Identify which cell holds the provided text, then report its [x, y] central coordinate. 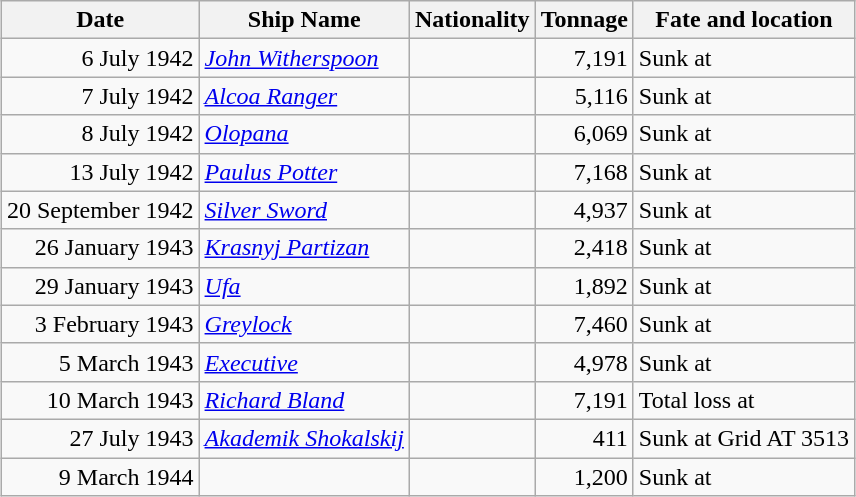
411 [584, 438]
4,937 [584, 210]
20 September 1942 [100, 210]
26 January 1943 [100, 248]
Nationality [472, 20]
Olopana [304, 134]
Sunk at Grid AT 3513 [744, 438]
10 March 1943 [100, 400]
7 July 1942 [100, 96]
Ship Name [304, 20]
Total loss at [744, 400]
2,418 [584, 248]
7,168 [584, 172]
29 January 1943 [100, 286]
Tonnage [584, 20]
Akademik Shokalskij [304, 438]
Executive [304, 362]
Silver Sword [304, 210]
Date [100, 20]
Richard Bland [304, 400]
5 March 1943 [100, 362]
Krasnyj Partizan [304, 248]
Fate and location [744, 20]
8 July 1942 [100, 134]
1,892 [584, 286]
7,460 [584, 324]
Paulus Potter [304, 172]
9 March 1944 [100, 477]
Greylock [304, 324]
6 July 1942 [100, 58]
Alcoa Ranger [304, 96]
6,069 [584, 134]
4,978 [584, 362]
27 July 1943 [100, 438]
Ufa [304, 286]
John Witherspoon [304, 58]
13 July 1942 [100, 172]
5,116 [584, 96]
1,200 [584, 477]
3 February 1943 [100, 324]
